Capture the cell that displays the provided text and extract its [X, Y] central coordinate. 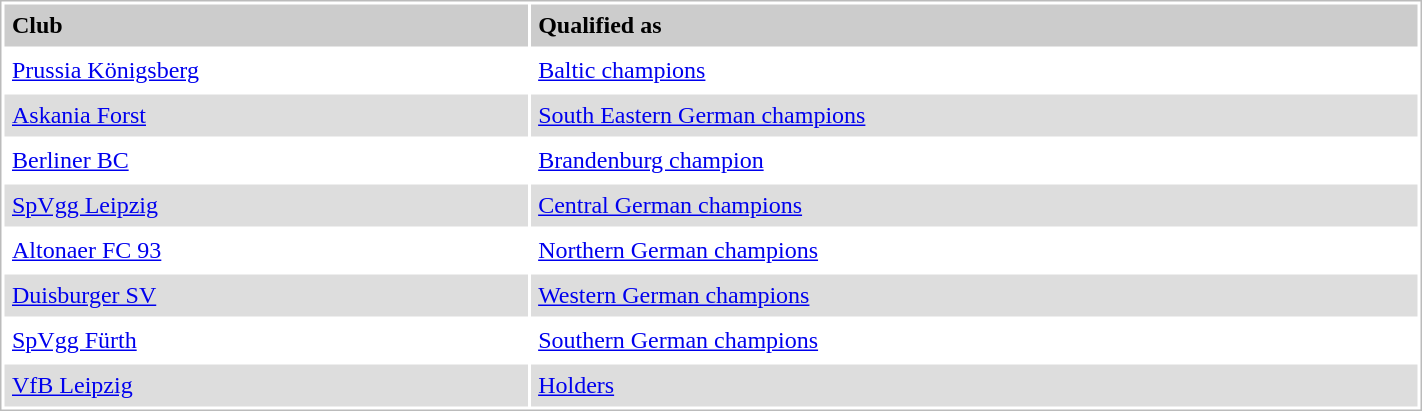
Club [266, 25]
Berliner BC [266, 161]
Holders [974, 385]
Askania Forst [266, 115]
Northern German champions [974, 251]
SpVgg Fürth [266, 341]
Qualified as [974, 25]
Western German champions [974, 295]
Southern German champions [974, 341]
Brandenburg champion [974, 161]
South Eastern German champions [974, 115]
Duisburger SV [266, 295]
Central German champions [974, 205]
VfB Leipzig [266, 385]
Altonaer FC 93 [266, 251]
SpVgg Leipzig [266, 205]
Baltic champions [974, 71]
Prussia Königsberg [266, 71]
